Provide the [x, y] coordinate of the cell's center where the given text is located.  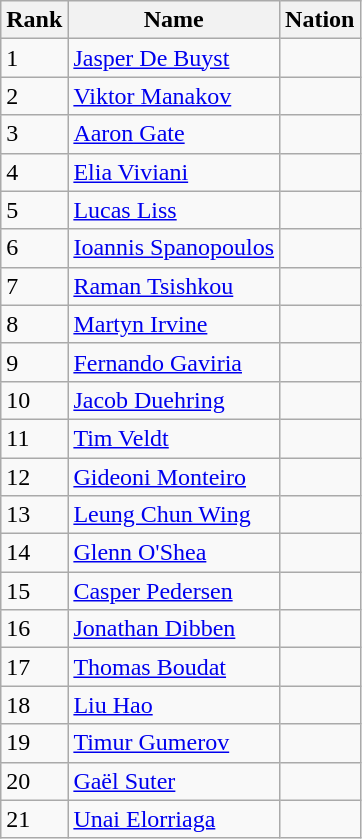
9 [34, 362]
Unai Elorriaga [174, 819]
Glenn O'Shea [174, 553]
12 [34, 477]
11 [34, 438]
Ioannis Spanopoulos [174, 248]
Name [174, 20]
3 [34, 134]
14 [34, 553]
19 [34, 743]
Thomas Boudat [174, 667]
Raman Tsishkou [174, 286]
Leung Chun Wing [174, 515]
6 [34, 248]
Gideoni Monteiro [174, 477]
Lucas Liss [174, 210]
16 [34, 629]
Casper Pedersen [174, 591]
Jonathan Dibben [174, 629]
17 [34, 667]
Nation [320, 20]
Viktor Manakov [174, 96]
13 [34, 515]
18 [34, 705]
20 [34, 781]
1 [34, 58]
10 [34, 400]
Elia Viviani [174, 172]
7 [34, 286]
8 [34, 324]
5 [34, 210]
Fernando Gaviria [174, 362]
Jacob Duehring [174, 400]
Liu Hao [174, 705]
Aaron Gate [174, 134]
Rank [34, 20]
Jasper De Buyst [174, 58]
4 [34, 172]
Tim Veldt [174, 438]
21 [34, 819]
15 [34, 591]
Timur Gumerov [174, 743]
Gaël Suter [174, 781]
Martyn Irvine [174, 324]
2 [34, 96]
